Pinpoint the cell where the given text exists, returning its (x, y) midpoint coordinate. 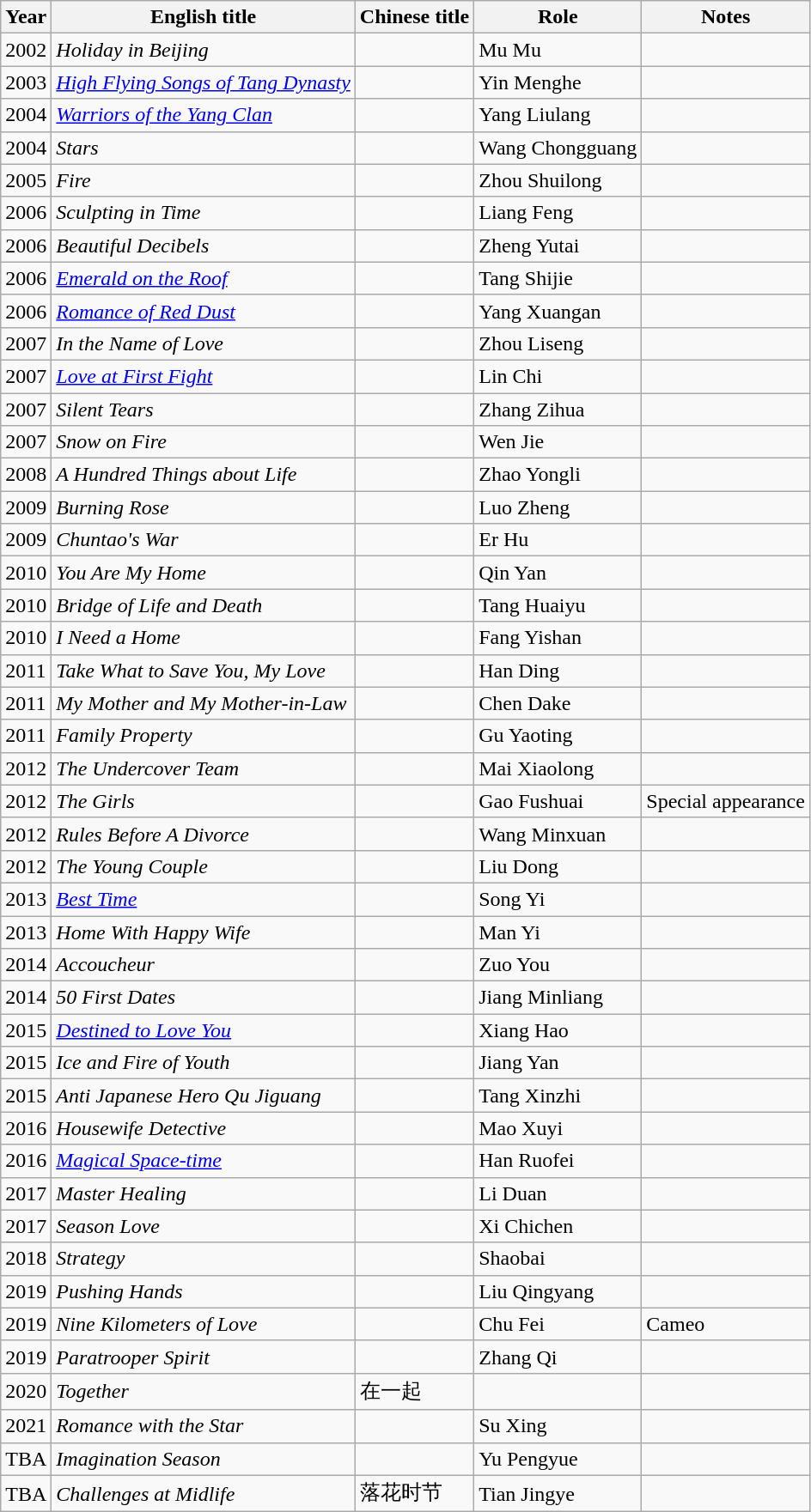
High Flying Songs of Tang Dynasty (204, 82)
Accoucheur (204, 965)
Ice and Fire of Youth (204, 1063)
Beautiful Decibels (204, 246)
Housewife Detective (204, 1128)
Imagination Season (204, 1459)
Love at First Fight (204, 376)
落花时节 (414, 1494)
Home With Happy Wife (204, 932)
Pushing Hands (204, 1291)
Season Love (204, 1226)
Holiday in Beijing (204, 50)
I Need a Home (204, 638)
A Hundred Things about Life (204, 475)
Tang Xinzhi (558, 1096)
Strategy (204, 1259)
Challenges at Midlife (204, 1494)
Liang Feng (558, 213)
My Mother and My Mother-in-Law (204, 703)
Xiang Hao (558, 1030)
Nine Kilometers of Love (204, 1324)
Chen Dake (558, 703)
Warriors of the Yang Clan (204, 115)
Snow on Fire (204, 442)
Liu Qingyang (558, 1291)
Jiang Minliang (558, 998)
Emerald on the Roof (204, 278)
Rules Before A Divorce (204, 834)
Chinese title (414, 17)
Chuntao's War (204, 540)
Burning Rose (204, 507)
Lin Chi (558, 376)
Song Yi (558, 899)
Zheng Yutai (558, 246)
The Young Couple (204, 866)
Tian Jingye (558, 1494)
Mao Xuyi (558, 1128)
You Are My Home (204, 573)
Zhang Qi (558, 1357)
Zhou Shuilong (558, 180)
Romance of Red Dust (204, 311)
English title (204, 17)
Er Hu (558, 540)
Li Duan (558, 1193)
Wang Minxuan (558, 834)
Man Yi (558, 932)
Bridge of Life and Death (204, 605)
The Undercover Team (204, 768)
Yang Xuangan (558, 311)
Zuo You (558, 965)
Chu Fei (558, 1324)
Destined to Love You (204, 1030)
Mu Mu (558, 50)
Mai Xiaolong (558, 768)
The Girls (204, 801)
Luo Zheng (558, 507)
Yang Liulang (558, 115)
Shaobai (558, 1259)
Family Property (204, 736)
2008 (26, 475)
Together (204, 1391)
Anti Japanese Hero Qu Jiguang (204, 1096)
Special appearance (726, 801)
Han Ding (558, 671)
Qin Yan (558, 573)
2018 (26, 1259)
Wen Jie (558, 442)
Romance with the Star (204, 1426)
Silent Tears (204, 410)
在一起 (414, 1391)
Cameo (726, 1324)
Fire (204, 180)
Xi Chichen (558, 1226)
Jiang Yan (558, 1063)
2021 (26, 1426)
Zhang Zihua (558, 410)
Magical Space-time (204, 1161)
2005 (26, 180)
Gao Fushuai (558, 801)
Paratrooper Spirit (204, 1357)
Liu Dong (558, 866)
Su Xing (558, 1426)
50 First Dates (204, 998)
In the Name of Love (204, 343)
Han Ruofei (558, 1161)
Tang Shijie (558, 278)
Gu Yaoting (558, 736)
Role (558, 17)
Best Time (204, 899)
2003 (26, 82)
Zhou Liseng (558, 343)
Fang Yishan (558, 638)
2020 (26, 1391)
Sculpting in Time (204, 213)
Notes (726, 17)
Take What to Save You, My Love (204, 671)
Yu Pengyue (558, 1459)
2002 (26, 50)
Year (26, 17)
Tang Huaiyu (558, 605)
Wang Chongguang (558, 148)
Zhao Yongli (558, 475)
Stars (204, 148)
Master Healing (204, 1193)
Yin Menghe (558, 82)
